Provide the (X, Y) coordinate of the cell's center where the given text is located.  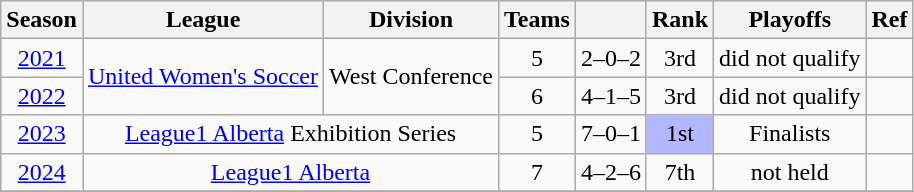
2–0–2 (610, 58)
2021 (42, 58)
League (202, 20)
2022 (42, 96)
6 (538, 96)
4–2–6 (610, 172)
7th (680, 172)
Rank (680, 20)
West Conference (410, 77)
Finalists (790, 134)
2024 (42, 172)
United Women's Soccer (202, 77)
League1 Alberta Exhibition Series (290, 134)
4–1–5 (610, 96)
Season (42, 20)
League1 Alberta (290, 172)
2023 (42, 134)
Playoffs (790, 20)
Teams (538, 20)
7–0–1 (610, 134)
Ref (890, 20)
1st (680, 134)
7 (538, 172)
Division (410, 20)
not held (790, 172)
